Capture the cell that displays the provided text and extract its (x, y) central coordinate. 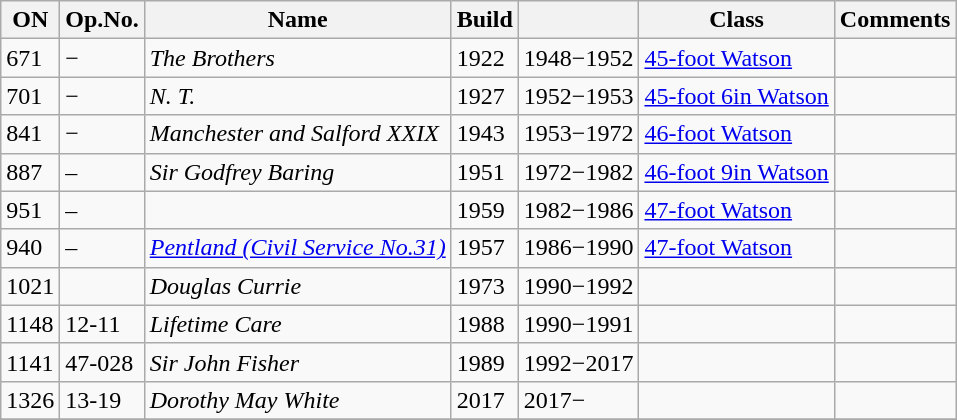
Name (298, 20)
46-foot Watson (736, 134)
Sir John Fisher (298, 362)
45-foot Watson (736, 58)
45-foot 6in Watson (736, 96)
The Brothers (298, 58)
Manchester and Salford XXIX (298, 134)
1141 (30, 362)
Dorothy May White (298, 400)
Op.No. (102, 20)
951 (30, 210)
841 (30, 134)
1990−1991 (578, 324)
1959 (484, 210)
1943 (484, 134)
887 (30, 172)
12-11 (102, 324)
Pentland (Civil Service No.31) (298, 248)
671 (30, 58)
1922 (484, 58)
1927 (484, 96)
47-028 (102, 362)
1948−1952 (578, 58)
Build (484, 20)
13-19 (102, 400)
Lifetime Care (298, 324)
1021 (30, 286)
1148 (30, 324)
1951 (484, 172)
1988 (484, 324)
Comments (895, 20)
1326 (30, 400)
2017 (484, 400)
1990−1992 (578, 286)
1989 (484, 362)
940 (30, 248)
1953−1972 (578, 134)
1957 (484, 248)
46-foot 9in Watson (736, 172)
ON (30, 20)
Sir Godfrey Baring (298, 172)
N. T. (298, 96)
1973 (484, 286)
1952−1953 (578, 96)
2017− (578, 400)
Class (736, 20)
1992−2017 (578, 362)
1982−1986 (578, 210)
1972−1982 (578, 172)
701 (30, 96)
Douglas Currie (298, 286)
1986−1990 (578, 248)
